Provide the (x, y) coordinate of the cell's center where the given text is located.  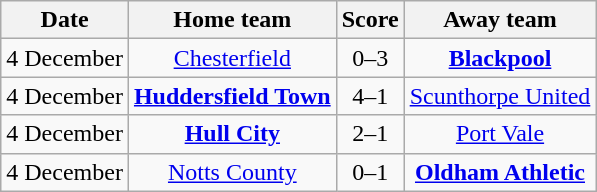
Notts County (232, 172)
Blackpool (500, 58)
0–3 (370, 58)
Score (370, 20)
Hull City (232, 134)
Away team (500, 20)
Chesterfield (232, 58)
Huddersfield Town (232, 96)
Scunthorpe United (500, 96)
Date (65, 20)
0–1 (370, 172)
Port Vale (500, 134)
2–1 (370, 134)
Oldham Athletic (500, 172)
4–1 (370, 96)
Home team (232, 20)
